Provide the [X, Y] coordinate of the cell's center where the given text is located.  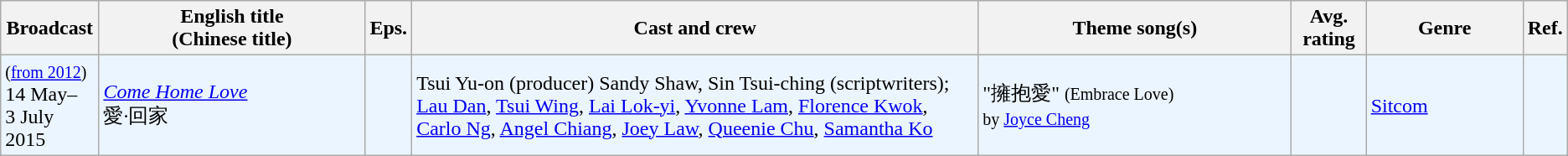
Come Home Love愛·回家 [232, 106]
English title (Chinese title) [232, 29]
Avg. rating [1328, 29]
Broadcast [50, 29]
"擁抱愛" (Embrace Love)by Joyce Cheng [1135, 106]
Cast and crew [695, 29]
(from 2012)14 May–3 July 2015 [50, 106]
Sitcom [1444, 106]
Ref. [1545, 29]
Eps. [389, 29]
Genre [1444, 29]
Theme song(s) [1135, 29]
